Determine the [X, Y] coordinate at the center of the cell enclosing the given text.  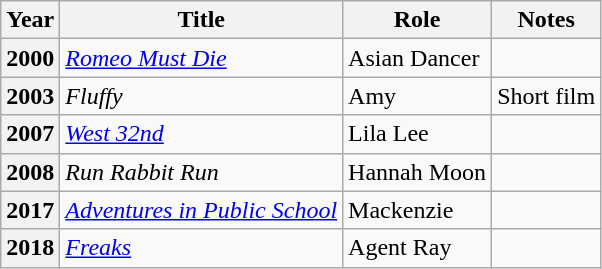
2008 [30, 172]
Romeo Must Die [202, 58]
Asian Dancer [418, 58]
West 32nd [202, 134]
Mackenzie [418, 210]
2018 [30, 248]
Freaks [202, 248]
Fluffy [202, 96]
Agent Ray [418, 248]
Amy [418, 96]
Role [418, 20]
Run Rabbit Run [202, 172]
Title [202, 20]
2017 [30, 210]
Short film [546, 96]
Notes [546, 20]
2000 [30, 58]
Hannah Moon [418, 172]
Lila Lee [418, 134]
2007 [30, 134]
Adventures in Public School [202, 210]
Year [30, 20]
2003 [30, 96]
